Return the [x, y] coordinate for the center point of the cell that contains the specified text.  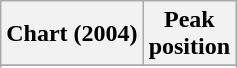
Peakposition [189, 34]
Chart (2004) [72, 34]
